Return [X, Y] of the center of cell containing provided text 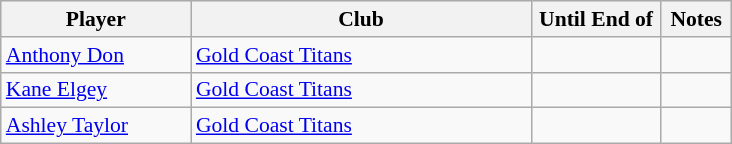
Club [361, 19]
Anthony Don [96, 55]
Kane Elgey [96, 90]
Ashley Taylor [96, 126]
Until End of [596, 19]
Notes [696, 19]
Player [96, 19]
